Return [X, Y] of the center of cell containing provided text 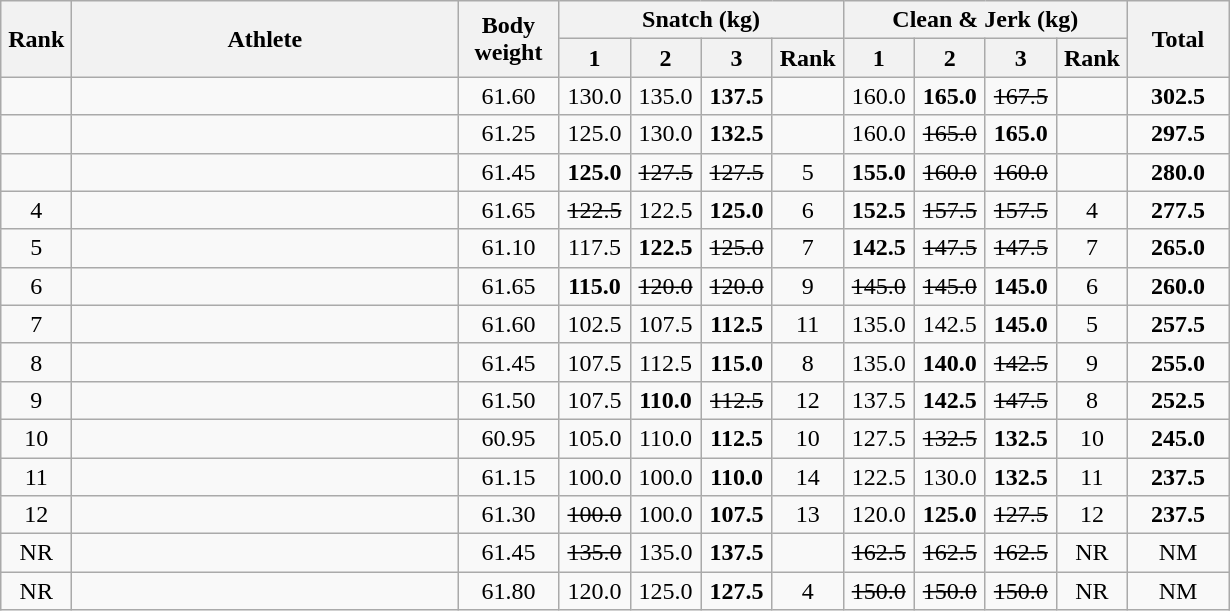
61.80 [508, 591]
297.5 [1178, 134]
61.25 [508, 134]
277.5 [1178, 210]
257.5 [1178, 324]
61.30 [508, 515]
Athlete [265, 39]
117.5 [594, 248]
60.95 [508, 438]
255.0 [1178, 362]
280.0 [1178, 172]
260.0 [1178, 286]
105.0 [594, 438]
Snatch (kg) [701, 20]
167.5 [1020, 96]
Total [1178, 39]
245.0 [1178, 438]
252.5 [1178, 400]
302.5 [1178, 96]
265.0 [1178, 248]
61.50 [508, 400]
152.5 [878, 210]
Body weight [508, 39]
Clean & Jerk (kg) [985, 20]
61.15 [508, 477]
13 [808, 515]
102.5 [594, 324]
14 [808, 477]
61.10 [508, 248]
140.0 [950, 362]
155.0 [878, 172]
